Locate the cell with the specified text and output its [X, Y] center coordinate. 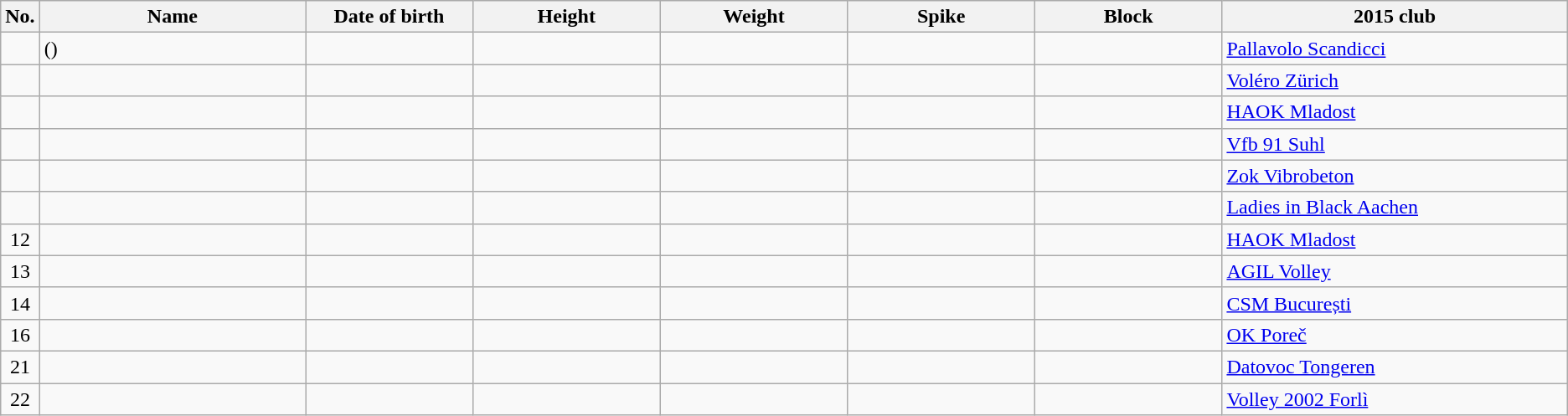
13 [20, 271]
Weight [754, 17]
16 [20, 335]
CSM București [1395, 303]
Volley 2002 Forlì [1395, 399]
Name [173, 17]
No. [20, 17]
Pallavolo Scandicci [1395, 49]
21 [20, 367]
Ladies in Black Aachen [1395, 208]
Datovoc Tongeren [1395, 367]
Voléro Zürich [1395, 80]
Vfb 91 Suhl [1395, 144]
Spike [941, 17]
AGIL Volley [1395, 271]
() [173, 49]
12 [20, 239]
Height [566, 17]
Block [1128, 17]
OK Poreč [1395, 335]
Zok Vibrobeton [1395, 176]
14 [20, 303]
Date of birth [389, 17]
22 [20, 399]
2015 club [1395, 17]
